Determine the (x, y) coordinate at the center of the cell enclosing the given text.  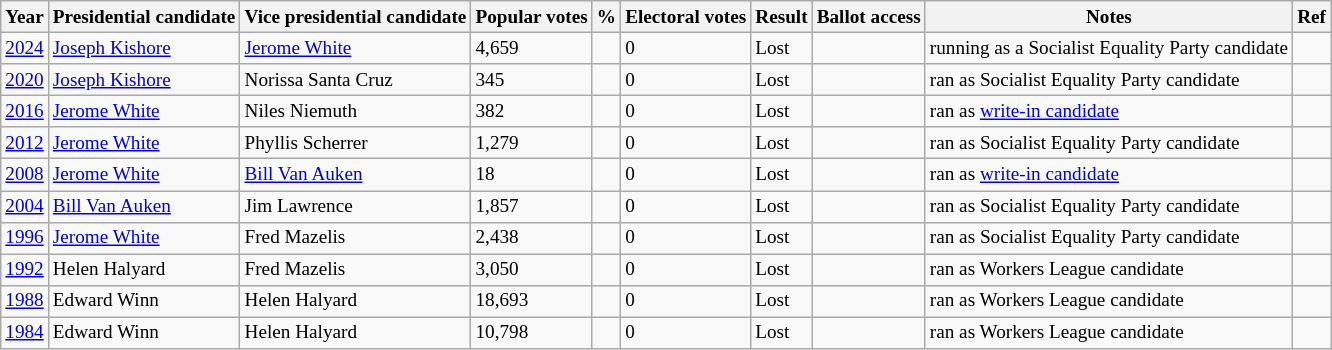
running as a Socialist Equality Party candidate (1108, 48)
345 (532, 80)
2020 (25, 80)
1988 (25, 301)
1992 (25, 270)
18,693 (532, 301)
2004 (25, 206)
2008 (25, 175)
1,857 (532, 206)
Niles Niemuth (356, 111)
1996 (25, 238)
% (606, 17)
Phyllis Scherrer (356, 143)
1984 (25, 333)
Vice presidential candidate (356, 17)
Presidential candidate (144, 17)
Ref (1312, 17)
Jim Lawrence (356, 206)
382 (532, 111)
Popular votes (532, 17)
Electoral votes (686, 17)
Result (782, 17)
Notes (1108, 17)
Norissa Santa Cruz (356, 80)
4,659 (532, 48)
10,798 (532, 333)
2,438 (532, 238)
Year (25, 17)
Ballot access (868, 17)
2016 (25, 111)
18 (532, 175)
3,050 (532, 270)
2024 (25, 48)
2012 (25, 143)
1,279 (532, 143)
